Return the [X, Y] coordinate for the center point of the cell that contains the specified text.  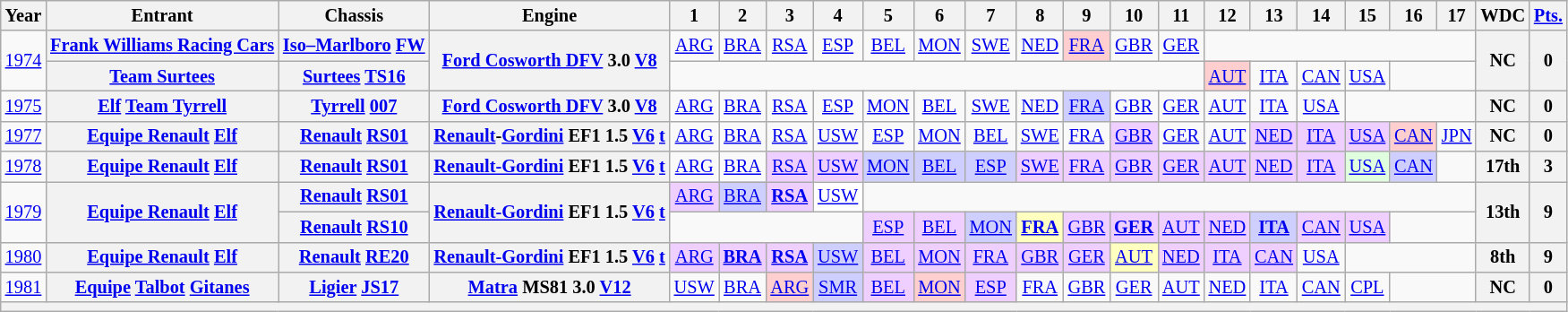
5 [888, 15]
Ligier JS17 [354, 287]
Iso–Marlboro FW [354, 46]
16 [1413, 15]
CPL [1367, 287]
8th [1503, 257]
Chassis [354, 15]
17th [1503, 167]
2 [743, 15]
17 [1457, 15]
1978 [23, 167]
6 [938, 15]
Entrant [162, 15]
1977 [23, 136]
10 [1134, 15]
Frank Williams Racing Cars [162, 46]
Team Surtees [162, 76]
Tyrrell 007 [354, 106]
1 [695, 15]
13 [1273, 15]
8 [1041, 15]
1975 [23, 106]
Engine [550, 15]
Renault RS10 [354, 227]
1974 [23, 61]
1979 [23, 212]
Surtees TS16 [354, 76]
7 [990, 15]
Elf Team Tyrrell [162, 106]
Pts. [1548, 15]
Year [23, 15]
13th [1503, 212]
JPN [1457, 136]
12 [1228, 15]
Matra MS81 3.0 V12 [550, 287]
SMR [838, 287]
Equipe Talbot Gitanes [162, 287]
WDC [1503, 15]
1981 [23, 287]
14 [1322, 15]
4 [838, 15]
1980 [23, 257]
Renault RE20 [354, 257]
11 [1181, 15]
15 [1367, 15]
